Locate the cell with the specified text and output its [X, Y] center coordinate. 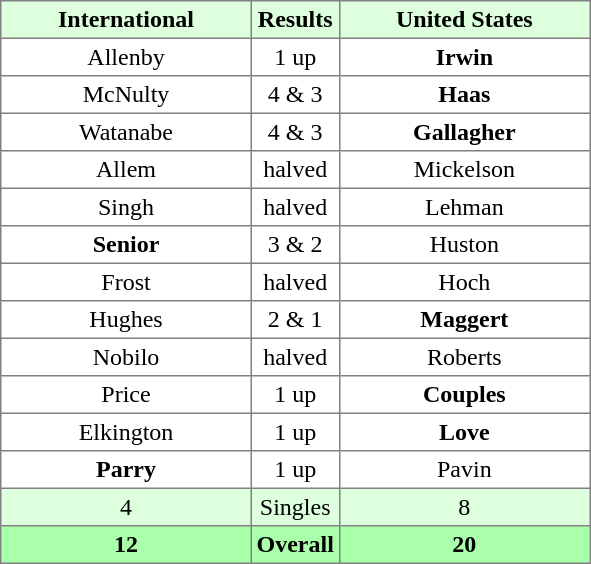
Allenby [126, 57]
Gallagher [464, 132]
Irwin [464, 57]
Overall [295, 545]
Watanabe [126, 132]
Parry [126, 470]
McNulty [126, 95]
Results [295, 20]
Couples [464, 395]
Haas [464, 95]
2 & 1 [295, 320]
4 [126, 507]
Singles [295, 507]
United States [464, 20]
Hughes [126, 320]
Price [126, 395]
Pavin [464, 470]
Singh [126, 207]
Nobilo [126, 357]
Frost [126, 282]
8 [464, 507]
Senior [126, 245]
Elkington [126, 432]
Lehman [464, 207]
Mickelson [464, 170]
20 [464, 545]
Love [464, 432]
Maggert [464, 320]
International [126, 20]
12 [126, 545]
Allem [126, 170]
Roberts [464, 357]
Hoch [464, 282]
3 & 2 [295, 245]
Huston [464, 245]
